Return the [x, y] coordinate for the center point of the cell that contains the specified text.  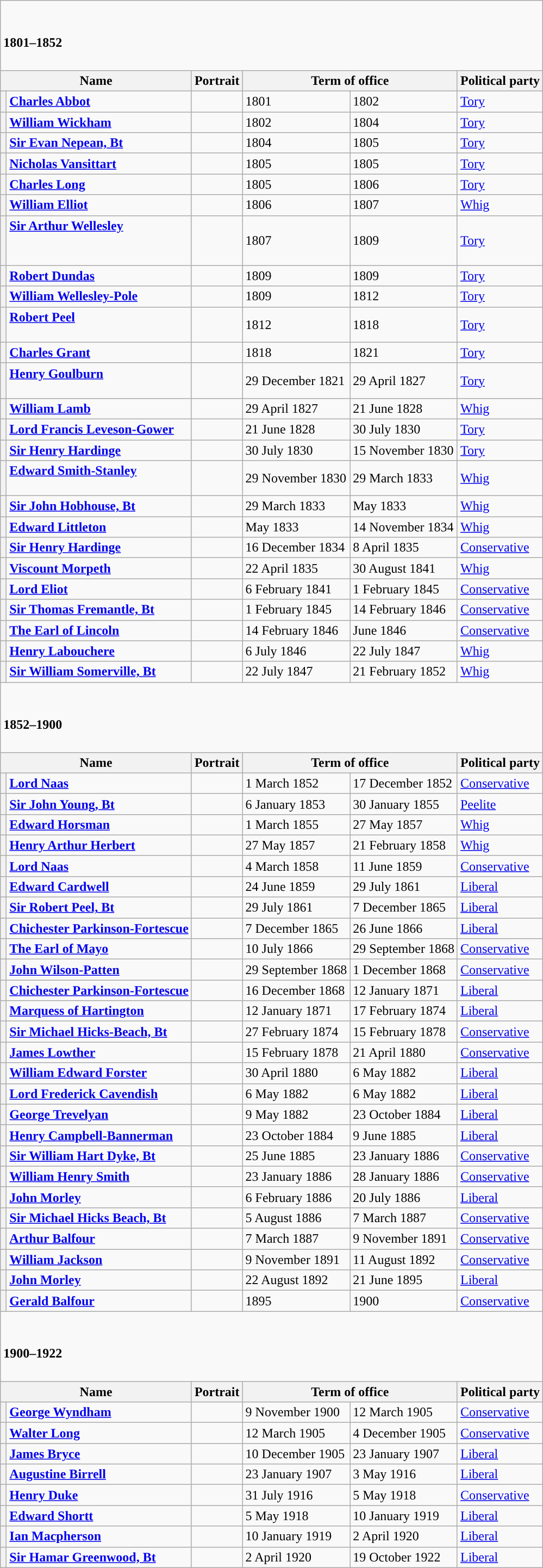
28 January 1886 [404, 1176]
Henry Labouchere [99, 651]
June 1846 [404, 630]
William Wellesley-Pole [99, 296]
22 August 1892 [296, 1280]
Lord Frederick Cavendish [99, 1094]
9 November 1900 [296, 1412]
William Henry Smith [99, 1176]
William Jackson [99, 1260]
James Lowther [99, 1052]
6 February 1841 [296, 589]
Charles Long [99, 184]
14 November 1834 [404, 527]
The Earl of Lincoln [99, 630]
1821 [404, 352]
4 March 1858 [296, 866]
5 August 1886 [296, 1218]
William Edward Forster [99, 1073]
1852–1900 [272, 717]
19 October 1922 [404, 1557]
Sir Hamar Greenwood, Bt [99, 1557]
1 March 1855 [296, 825]
Sir Arthur Wellesley [99, 240]
24 June 1859 [296, 887]
Charles Abbot [99, 102]
1895 [296, 1301]
27 February 1874 [296, 1032]
1900–1922 [272, 1347]
1 December 1868 [404, 970]
20 July 1886 [404, 1197]
1 March 1852 [296, 783]
Edward Cardwell [99, 887]
Sir William Somerville, Bt [99, 672]
6 February 1886 [296, 1197]
Edward Littleton [99, 527]
Sir John Hobhouse, Bt [99, 506]
Peelite [500, 804]
21 April 1880 [404, 1052]
Sir Thomas Fremantle, Bt [99, 610]
4 December 1905 [404, 1433]
Sir William Hart Dyke, Bt [99, 1156]
Edward Shortt [99, 1516]
16 December 1868 [296, 990]
George Wyndham [99, 1412]
10 December 1905 [296, 1454]
29 December 1821 [296, 381]
26 June 1866 [404, 928]
1801–1852 [272, 36]
Walter Long [99, 1433]
George Trevelyan [99, 1114]
1801 [296, 102]
Charles Grant [99, 352]
James Bryce [99, 1454]
William Wickham [99, 122]
Henry Goulburn [99, 381]
30 August 1841 [404, 568]
John Wilson-Patten [99, 970]
9 May 1882 [296, 1114]
Edward Smith-Stanley [99, 479]
15 November 1830 [404, 450]
11 August 1892 [404, 1260]
10 July 1866 [296, 949]
Gerald Balfour [99, 1301]
6 January 1853 [296, 804]
Sir Michael Hicks Beach, Bt [99, 1218]
31 July 1916 [296, 1495]
9 June 1885 [404, 1135]
Edward Horsman [99, 825]
The Earl of Mayo [99, 949]
21 June 1895 [404, 1280]
Henry Arthur Herbert [99, 845]
Robert Peel [99, 324]
Marquess of Hartington [99, 1011]
Lord Francis Leveson-Gower [99, 429]
16 December 1834 [296, 548]
30 April 1880 [296, 1073]
6 July 1846 [296, 651]
William Lamb [99, 408]
22 April 1835 [296, 568]
Augustine Birrell [99, 1474]
21 February 1852 [404, 672]
Viscount Morpeth [99, 568]
8 April 1835 [404, 548]
Ian Macpherson [99, 1536]
11 June 1859 [404, 866]
17 February 1874 [404, 1011]
30 January 1855 [404, 804]
William Elliot [99, 205]
Henry Campbell-Bannerman [99, 1135]
Henry Duke [99, 1495]
1900 [404, 1301]
Sir John Young, Bt [99, 804]
Sir Michael Hicks-Beach, Bt [99, 1032]
Lord Eliot [99, 589]
Robert Dundas [99, 276]
21 February 1858 [404, 845]
25 June 1885 [296, 1156]
Sir Evan Nepean, Bt [99, 143]
Arthur Balfour [99, 1239]
29 November 1830 [296, 479]
Sir Robert Peel, Bt [99, 908]
3 May 1916 [404, 1474]
Nicholas Vansittart [99, 164]
17 December 1852 [404, 783]
